Identify which cell holds the provided text, then report its [X, Y] central coordinate. 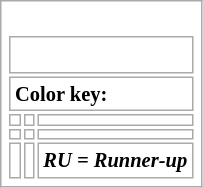
RU = Runner-up [116, 160]
Color key: RU = Runner-up [102, 94]
Color key: [101, 94]
